Pinpoint the cell where the given text exists, returning its [X, Y] midpoint coordinate. 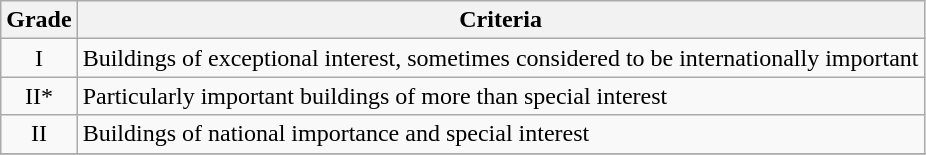
Particularly important buildings of more than special interest [500, 96]
Buildings of national importance and special interest [500, 134]
Criteria [500, 20]
Grade [39, 20]
Buildings of exceptional interest, sometimes considered to be internationally important [500, 58]
I [39, 58]
II* [39, 96]
II [39, 134]
